Capture the cell that displays the provided text and extract its (X, Y) central coordinate. 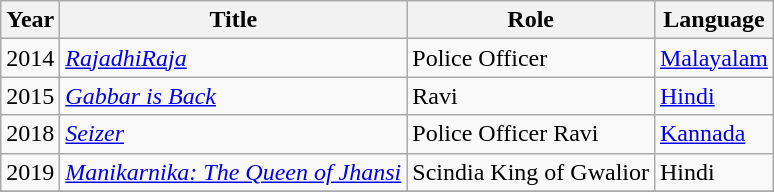
Gabbar is Back (234, 96)
Manikarnika: The Queen of Jhansi (234, 172)
Title (234, 20)
2015 (30, 96)
Seizer (234, 134)
Ravi (531, 96)
Malayalam (714, 58)
RajadhiRaja (234, 58)
2019 (30, 172)
Kannada (714, 134)
2018 (30, 134)
Language (714, 20)
Year (30, 20)
Scindia King of Gwalior (531, 172)
2014 (30, 58)
Role (531, 20)
Police Officer Ravi (531, 134)
Police Officer (531, 58)
